Extract the (x, y) coordinate from the center of the cell holding the provided text.  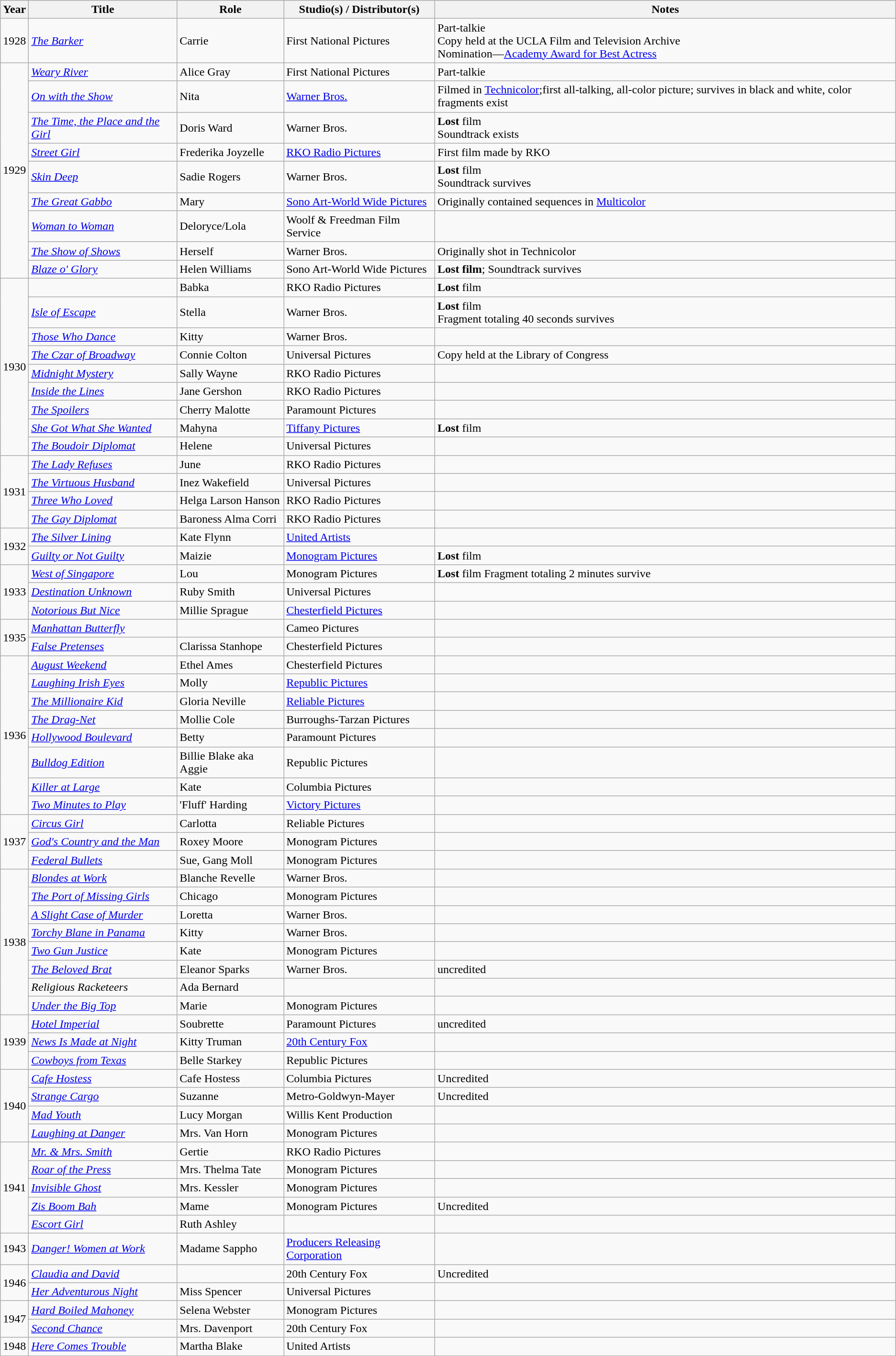
Nita (231, 97)
Madame Sappho (231, 1249)
Street Girl (103, 152)
The Drag-Net (103, 719)
Gloria Neville (231, 701)
1929 (14, 170)
Blaze o' Glory (103, 269)
Her Adventurous Night (103, 1292)
Deloryce/Lola (231, 226)
Baroness Alma Corri (231, 519)
The Time, the Place and the Girl (103, 127)
Sadie Rogers (231, 177)
Originally contained sequences in Multicolor (665, 202)
Sue, Gang Moll (231, 860)
Marie (231, 1006)
Weary River (103, 72)
Burroughs-Tarzan Pictures (359, 719)
Molly (231, 683)
Carrie (231, 41)
Metro-Goldwyn-Mayer (359, 1097)
Martha Blake (231, 1346)
Lou (231, 573)
Selena Webster (231, 1310)
1939 (14, 1042)
Inez Wakefield (231, 482)
Three Who Loved (103, 501)
Helene (231, 446)
Notorious But Nice (103, 610)
The Port of Missing Girls (103, 896)
Cherry Malotte (231, 410)
West of Singapore (103, 573)
The Spoilers (103, 410)
Isle of Escape (103, 312)
The Silver Lining (103, 537)
The Virtuous Husband (103, 482)
Kate Flynn (231, 537)
1936 (14, 735)
Mrs. Davenport (231, 1328)
Gertie (231, 1151)
Millie Sprague (231, 610)
Sally Wayne (231, 373)
Mahyna (231, 428)
Federal Bullets (103, 860)
Part-talkie Copy held at the UCLA Film and Television Archive Nomination—Academy Award for Best Actress (665, 41)
1930 (14, 367)
Role (231, 10)
False Pretenses (103, 647)
Stella (231, 312)
Belle Starkey (231, 1060)
Second Chance (103, 1328)
1948 (14, 1346)
She Got What She Wanted (103, 428)
First film made by RKO (665, 152)
Notes (665, 10)
Doris Ward (231, 127)
Claudia and David (103, 1274)
Helga Larson Hanson (231, 501)
Babka (231, 287)
Escort Girl (103, 1224)
Zis Boom Bah (103, 1206)
Kitty Truman (231, 1042)
Roar of the Press (103, 1169)
Lost film Fragment totaling 2 minutes survive (665, 573)
Blondes at Work (103, 878)
Destination Unknown (103, 592)
Year (14, 10)
Under the Big Top (103, 1006)
Those Who Dance (103, 337)
Title (103, 10)
1943 (14, 1249)
Filmed in Technicolor;first all-talking, all-color picture; survives in black and white, color fragments exist (665, 97)
Willis Kent Production (359, 1115)
Frederika Joyzelle (231, 152)
Loretta (231, 915)
Laughing at Danger (103, 1133)
Laughing Irish Eyes (103, 683)
1937 (14, 841)
Ada Bernard (231, 987)
Two Gun Justice (103, 951)
Blanche Revelle (231, 878)
Helen Williams (231, 269)
News Is Made at Night (103, 1042)
The Czar of Broadway (103, 355)
Mary (231, 202)
Ruby Smith (231, 592)
Hard Boiled Mahoney (103, 1310)
Lost filmFragment totaling 40 seconds survives (665, 312)
Part-talkie (665, 72)
The Gay Diplomat (103, 519)
Eleanor Sparks (231, 969)
God's Country and the Man (103, 841)
Mrs. Thelma Tate (231, 1169)
Ethel Ames (231, 665)
1940 (14, 1106)
Chicago (231, 896)
Victory Pictures (359, 805)
Connie Colton (231, 355)
Originally shot in Technicolor (665, 251)
On with the Show (103, 97)
1928 (14, 41)
1938 (14, 941)
Mame (231, 1206)
Herself (231, 251)
Midnight Mystery (103, 373)
Soubrette (231, 1024)
Studio(s) / Distributor(s) (359, 10)
1935 (14, 638)
1931 (14, 492)
Danger! Women at Work (103, 1249)
The Show of Shows (103, 251)
August Weekend (103, 665)
Copy held at the Library of Congress (665, 355)
Inside the Lines (103, 392)
The Millionaire Kid (103, 701)
Hollywood Boulevard (103, 738)
June (231, 464)
Invisible Ghost (103, 1188)
1947 (14, 1319)
Killer at Large (103, 787)
Mr. & Mrs. Smith (103, 1151)
Mad Youth (103, 1115)
Skin Deep (103, 177)
The Great Gabbo (103, 202)
Clarissa Stanhope (231, 647)
Hotel Imperial (103, 1024)
Cowboys from Texas (103, 1060)
The Lady Refuses (103, 464)
The Boudoir Diplomat (103, 446)
1946 (14, 1283)
Lucy Morgan (231, 1115)
Torchy Blane in Panama (103, 933)
Cameo Pictures (359, 628)
Mrs. Kessler (231, 1188)
Maizie (231, 555)
Miss Spencer (231, 1292)
Two Minutes to Play (103, 805)
'Fluff' Harding (231, 805)
1932 (14, 546)
Guilty or Not Guilty (103, 555)
Tiffany Pictures (359, 428)
Lost film Soundtrack survives (665, 177)
1933 (14, 592)
Betty (231, 738)
Jane Gershon (231, 392)
1941 (14, 1188)
Bulldog Edition (103, 762)
A Slight Case of Murder (103, 915)
Producers Releasing Corporation (359, 1249)
Woman to Woman (103, 226)
Alice Gray (231, 72)
Mollie Cole (231, 719)
Carlotta (231, 823)
Roxey Moore (231, 841)
Suzanne (231, 1097)
Mrs. Van Horn (231, 1133)
Religious Racketeers (103, 987)
Circus Girl (103, 823)
Billie Blake aka Aggie (231, 762)
Lost film Soundtrack exists (665, 127)
Manhattan Butterfly (103, 628)
Strange Cargo (103, 1097)
The Barker (103, 41)
Ruth Ashley (231, 1224)
Lost film; Soundtrack survives (665, 269)
The Beloved Brat (103, 969)
Woolf & Freedman Film Service (359, 226)
Here Comes Trouble (103, 1346)
